Extract the [x, y] coordinate from the center of the cell holding the provided text.  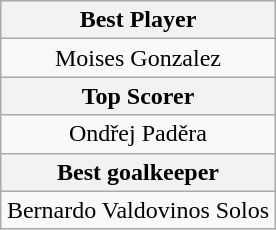
Moises Gonzalez [138, 58]
Best Player [138, 20]
Top Scorer [138, 96]
Best goalkeeper [138, 172]
Bernardo Valdovinos Solos [138, 210]
Ondřej Paděra [138, 134]
